Detect which cell encompasses the target text, then output its (X, Y) center coordinate. 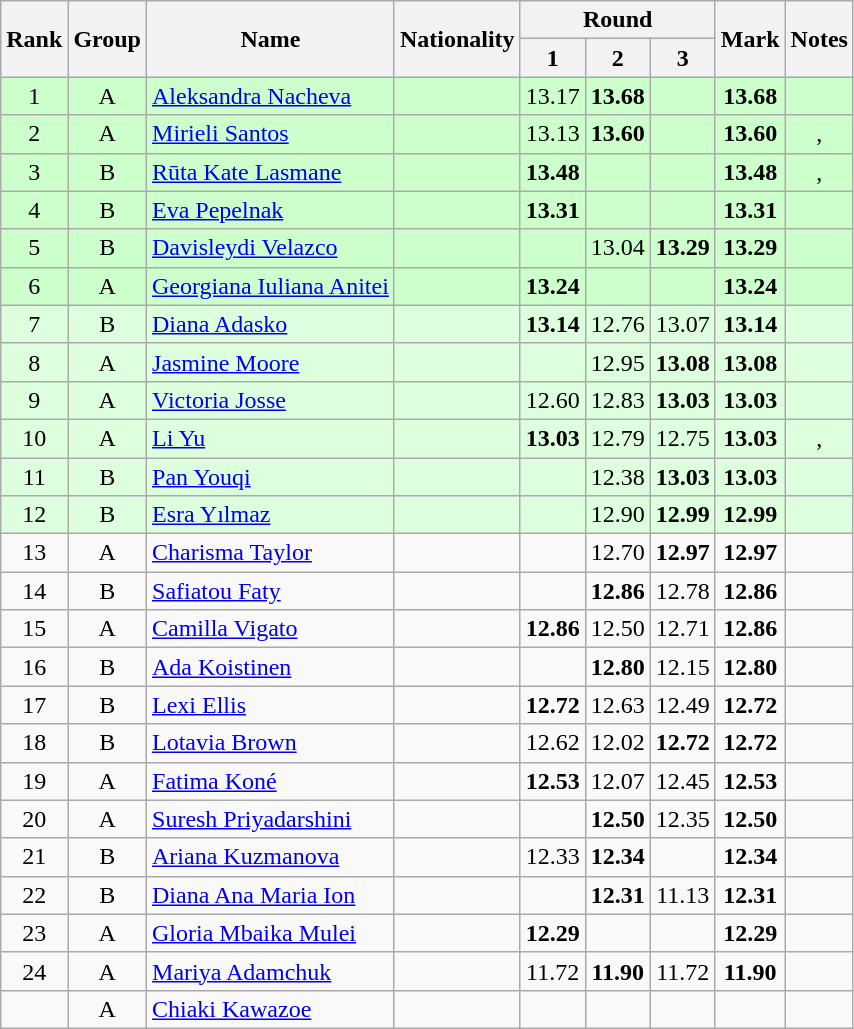
Nationality (457, 39)
12.79 (618, 438)
Jasmine Moore (271, 362)
Georgiana Iuliana Anitei (271, 286)
9 (34, 400)
14 (34, 591)
10 (34, 438)
11 (34, 477)
13 (34, 553)
Camilla Vigato (271, 629)
12.15 (682, 667)
22 (34, 895)
Davisleydi Velazco (271, 248)
Lexi Ellis (271, 705)
Diana Adasko (271, 324)
Lotavia Brown (271, 743)
12.38 (618, 477)
12.90 (618, 515)
8 (34, 362)
Round (618, 20)
Gloria Mbaika Mulei (271, 933)
Mark (750, 39)
Fatima Koné (271, 781)
12.60 (552, 400)
Aleksandra Nacheva (271, 96)
12.49 (682, 705)
5 (34, 248)
12.07 (618, 781)
12.95 (618, 362)
Ada Koistinen (271, 667)
Mirieli Santos (271, 134)
Ariana Kuzmanova (271, 857)
Victoria Josse (271, 400)
18 (34, 743)
12.75 (682, 438)
4 (34, 210)
12.45 (682, 781)
12.83 (618, 400)
Eva Pepelnak (271, 210)
Li Yu (271, 438)
15 (34, 629)
12.02 (618, 743)
19 (34, 781)
Suresh Priyadarshini (271, 819)
Name (271, 39)
Rūta Kate Lasmane (271, 172)
24 (34, 971)
Rank (34, 39)
6 (34, 286)
12.70 (618, 553)
21 (34, 857)
12 (34, 515)
12.78 (682, 591)
12.35 (682, 819)
12.76 (618, 324)
Charisma Taylor (271, 553)
Pan Youqi (271, 477)
Group (108, 39)
12.63 (618, 705)
13.07 (682, 324)
23 (34, 933)
13.04 (618, 248)
Safiatou Faty (271, 591)
Esra Yılmaz (271, 515)
20 (34, 819)
Mariya Adamchuk (271, 971)
Notes (819, 39)
12.71 (682, 629)
13.13 (552, 134)
16 (34, 667)
13.17 (552, 96)
Diana Ana Maria Ion (271, 895)
Chiaki Kawazoe (271, 1009)
12.62 (552, 743)
11.13 (682, 895)
12.33 (552, 857)
7 (34, 324)
17 (34, 705)
